Search for the cell housing the specified text and yield its (X, Y) center coordinate. 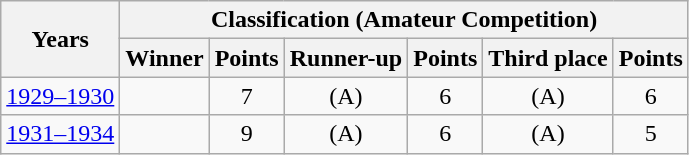
Years (60, 39)
1931–1934 (60, 134)
9 (246, 134)
Third place (548, 58)
5 (650, 134)
Classification (Amateur Competition) (404, 20)
7 (246, 96)
Winner (164, 58)
1929–1930 (60, 96)
Runner-up (346, 58)
